Extract the [X, Y] coordinate from the center of the cell holding the provided text.  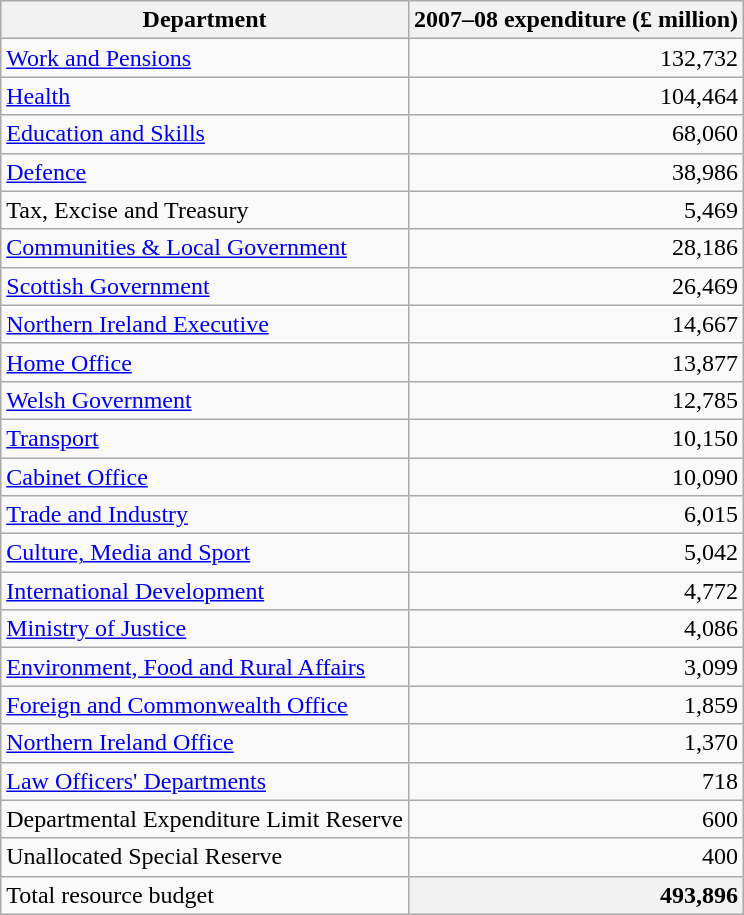
Home Office [205, 362]
Unallocated Special Reserve [205, 857]
5,042 [576, 553]
4,086 [576, 629]
14,667 [576, 324]
Total resource budget [205, 895]
Scottish Government [205, 286]
Foreign and Commonwealth Office [205, 705]
Work and Pensions [205, 58]
493,896 [576, 895]
26,469 [576, 286]
Education and Skills [205, 134]
68,060 [576, 134]
Northern Ireland Office [205, 743]
Health [205, 96]
Cabinet Office [205, 477]
Ministry of Justice [205, 629]
Welsh Government [205, 400]
1,859 [576, 705]
5,469 [576, 210]
10,150 [576, 438]
Department [205, 20]
600 [576, 819]
4,772 [576, 591]
International Development [205, 591]
Law Officers' Departments [205, 781]
400 [576, 857]
Northern Ireland Executive [205, 324]
104,464 [576, 96]
Departmental Expenditure Limit Reserve [205, 819]
Communities & Local Government [205, 248]
Environment, Food and Rural Affairs [205, 667]
3,099 [576, 667]
6,015 [576, 515]
2007–08 expenditure (£ million) [576, 20]
10,090 [576, 477]
12,785 [576, 400]
Tax, Excise and Treasury [205, 210]
Defence [205, 172]
Trade and Industry [205, 515]
38,986 [576, 172]
718 [576, 781]
132,732 [576, 58]
1,370 [576, 743]
Culture, Media and Sport [205, 553]
13,877 [576, 362]
28,186 [576, 248]
Transport [205, 438]
